Scan for the cell matching the given text and deliver its (X, Y) coordinate at center. 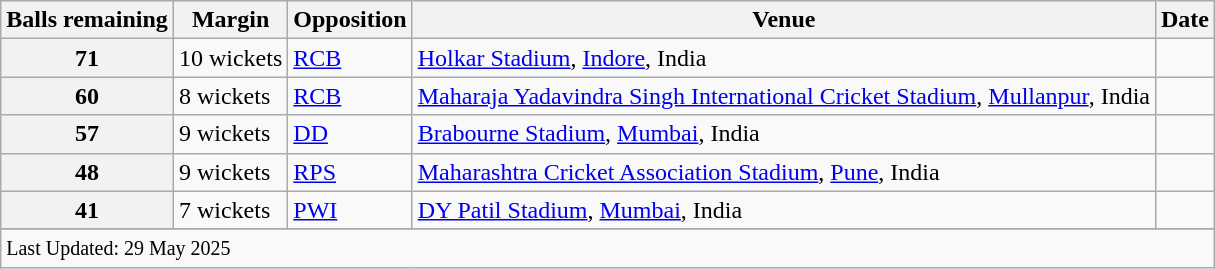
Maharaja Yadavindra Singh International Cricket Stadium, Mullanpur, India (784, 96)
10 wickets (230, 58)
Last Updated: 29 May 2025 (608, 248)
Brabourne Stadium, Mumbai, India (784, 134)
Margin (230, 20)
Venue (784, 20)
48 (88, 172)
Opposition (350, 20)
RPS (350, 172)
7 wickets (230, 210)
60 (88, 96)
DD (350, 134)
Maharashtra Cricket Association Stadium, Pune, India (784, 172)
Balls remaining (88, 20)
8 wickets (230, 96)
Holkar Stadium, Indore, India (784, 58)
PWI (350, 210)
57 (88, 134)
71 (88, 58)
41 (88, 210)
DY Patil Stadium, Mumbai, India (784, 210)
Date (1184, 20)
